From the cell containing the given text, extract its center point as (X, Y) coordinate. 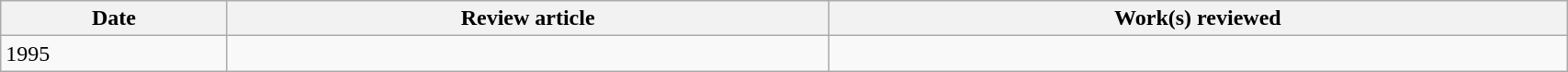
1995 (114, 54)
Review article (527, 18)
Work(s) reviewed (1198, 18)
Date (114, 18)
